Determine the [X, Y] coordinate at the center of the cell enclosing the given text.  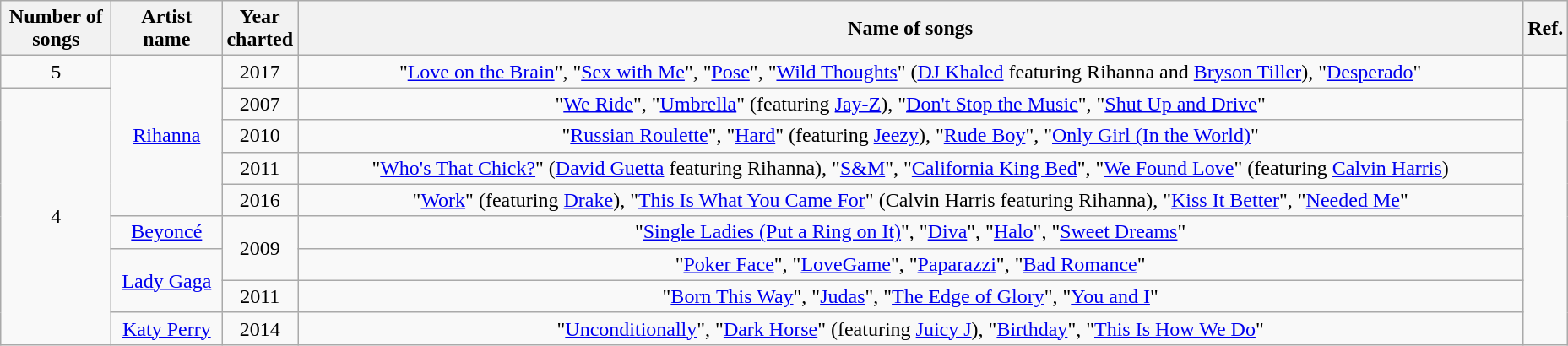
2009 [260, 248]
Year charted [260, 29]
"Work" (featuring Drake), "This Is What You Came For" (Calvin Harris featuring Rihanna), "Kiss It Better", "Needed Me" [910, 200]
"We Ride", "Umbrella" (featuring Jay-Z), "Don't Stop the Music", "Shut Up and Drive" [910, 104]
Name of songs [910, 29]
"Love on the Brain", "Sex with Me", "Pose", "Wild Thoughts" (DJ Khaled featuring Rihanna and Bryson Tiller), "Desperado" [910, 72]
2016 [260, 200]
5 [56, 72]
2010 [260, 136]
Beyoncé [167, 232]
Lady Gaga [167, 280]
Katy Perry [167, 328]
2014 [260, 328]
Artist name [167, 29]
4 [56, 216]
"Unconditionally", "Dark Horse" (featuring Juicy J), "Birthday", "This Is How We Do" [910, 328]
"Who's That Chick?" (David Guetta featuring Rihanna), "S&M", "California King Bed", "We Found Love" (featuring Calvin Harris) [910, 168]
"Poker Face", "LoveGame", "Paparazzi", "Bad Romance" [910, 264]
2017 [260, 72]
Ref. [1545, 29]
Number of songs [56, 29]
"Single Ladies (Put a Ring on It)", "Diva", "Halo", "Sweet Dreams" [910, 232]
2007 [260, 104]
"Born This Way", "Judas", "The Edge of Glory", "You and I" [910, 296]
Rihanna [167, 136]
"Russian Roulette", "Hard" (featuring Jeezy), "Rude Boy", "Only Girl (In the World)" [910, 136]
